Find where the given text appears and provide that cell's center as (x, y) coordinate. 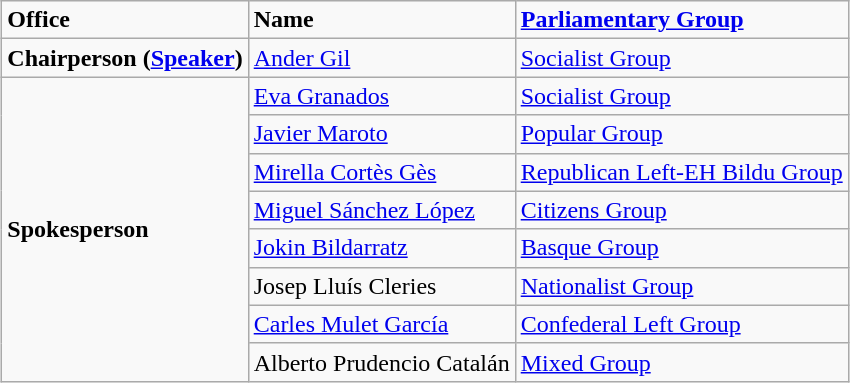
Name (382, 20)
Office (125, 20)
Alberto Prudencio Catalán (382, 362)
Eva Granados (382, 96)
Popular Group (682, 134)
Parliamentary Group (682, 20)
Ander Gil (382, 58)
Josep Lluís Cleries (382, 286)
Javier Maroto (382, 134)
Miguel Sánchez López (382, 210)
Mixed Group (682, 362)
Citizens Group (682, 210)
Jokin Bildarratz (382, 248)
Carles Mulet García (382, 324)
Confederal Left Group (682, 324)
Spokesperson (125, 229)
Nationalist Group (682, 286)
Basque Group (682, 248)
Republican Left-EH Bildu Group (682, 172)
Mirella Cortès Gès (382, 172)
Chairperson (Speaker) (125, 58)
